Provide the (x, y) coordinate of the cell's center where the given text is located.  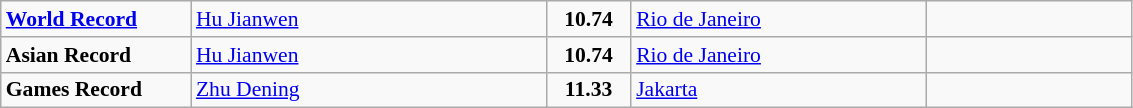
World Record (96, 19)
11.33 (588, 90)
Jakarta (778, 90)
Zhu Dening (368, 90)
Games Record (96, 90)
Asian Record (96, 55)
